From the cell containing the given text, extract its center point as (X, Y) coordinate. 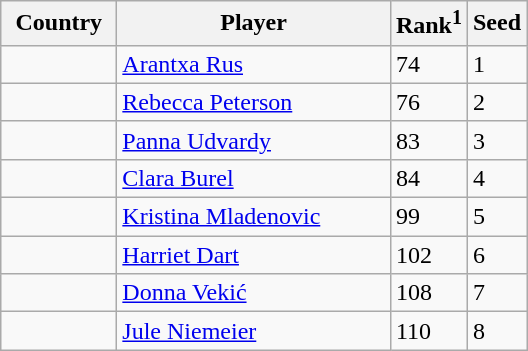
6 (496, 255)
108 (428, 293)
83 (428, 140)
Country (59, 24)
102 (428, 255)
1 (496, 64)
Panna Udvardy (254, 140)
7 (496, 293)
Donna Vekić (254, 293)
Harriet Dart (254, 255)
110 (428, 331)
76 (428, 102)
Player (254, 24)
Kristina Mladenovic (254, 217)
84 (428, 178)
Seed (496, 24)
Jule Niemeier (254, 331)
4 (496, 178)
3 (496, 140)
Rebecca Peterson (254, 102)
99 (428, 217)
2 (496, 102)
Arantxa Rus (254, 64)
Clara Burel (254, 178)
5 (496, 217)
74 (428, 64)
Rank1 (428, 24)
8 (496, 331)
